Output the (X, Y) coordinate of the center of the cell containing the given text.  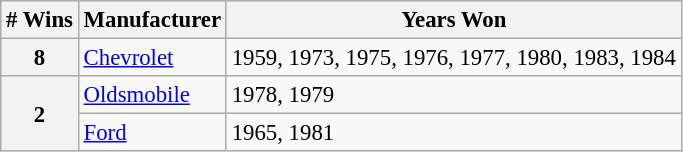
Oldsmobile (152, 95)
1959, 1973, 1975, 1976, 1977, 1980, 1983, 1984 (454, 58)
Ford (152, 133)
Manufacturer (152, 20)
1965, 1981 (454, 133)
# Wins (40, 20)
8 (40, 58)
2 (40, 114)
Years Won (454, 20)
Chevrolet (152, 58)
1978, 1979 (454, 95)
